Locate the cell with the specified text and output its (x, y) center coordinate. 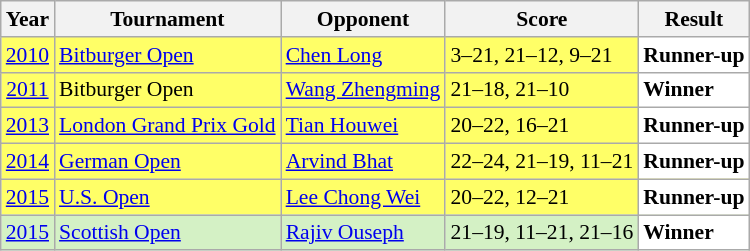
20–22, 12–21 (542, 197)
Tournament (168, 19)
Wang Zhengming (364, 90)
Lee Chong Wei (364, 197)
2011 (28, 90)
22–24, 21–19, 11–21 (542, 162)
Tian Houwei (364, 126)
Year (28, 19)
Chen Long (364, 55)
London Grand Prix Gold (168, 126)
21–18, 21–10 (542, 90)
21–19, 11–21, 21–16 (542, 233)
Scottish Open (168, 233)
20–22, 16–21 (542, 126)
3–21, 21–12, 9–21 (542, 55)
2010 (28, 55)
U.S. Open (168, 197)
2013 (28, 126)
Arvind Bhat (364, 162)
Rajiv Ouseph (364, 233)
German Open (168, 162)
2014 (28, 162)
Opponent (364, 19)
Score (542, 19)
Result (694, 19)
